For the text-containing cell, return its midpoint in [X, Y] coordinate format. 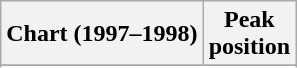
Peakposition [249, 34]
Chart (1997–1998) [102, 34]
